For the text-containing cell, return its midpoint in (X, Y) coordinate format. 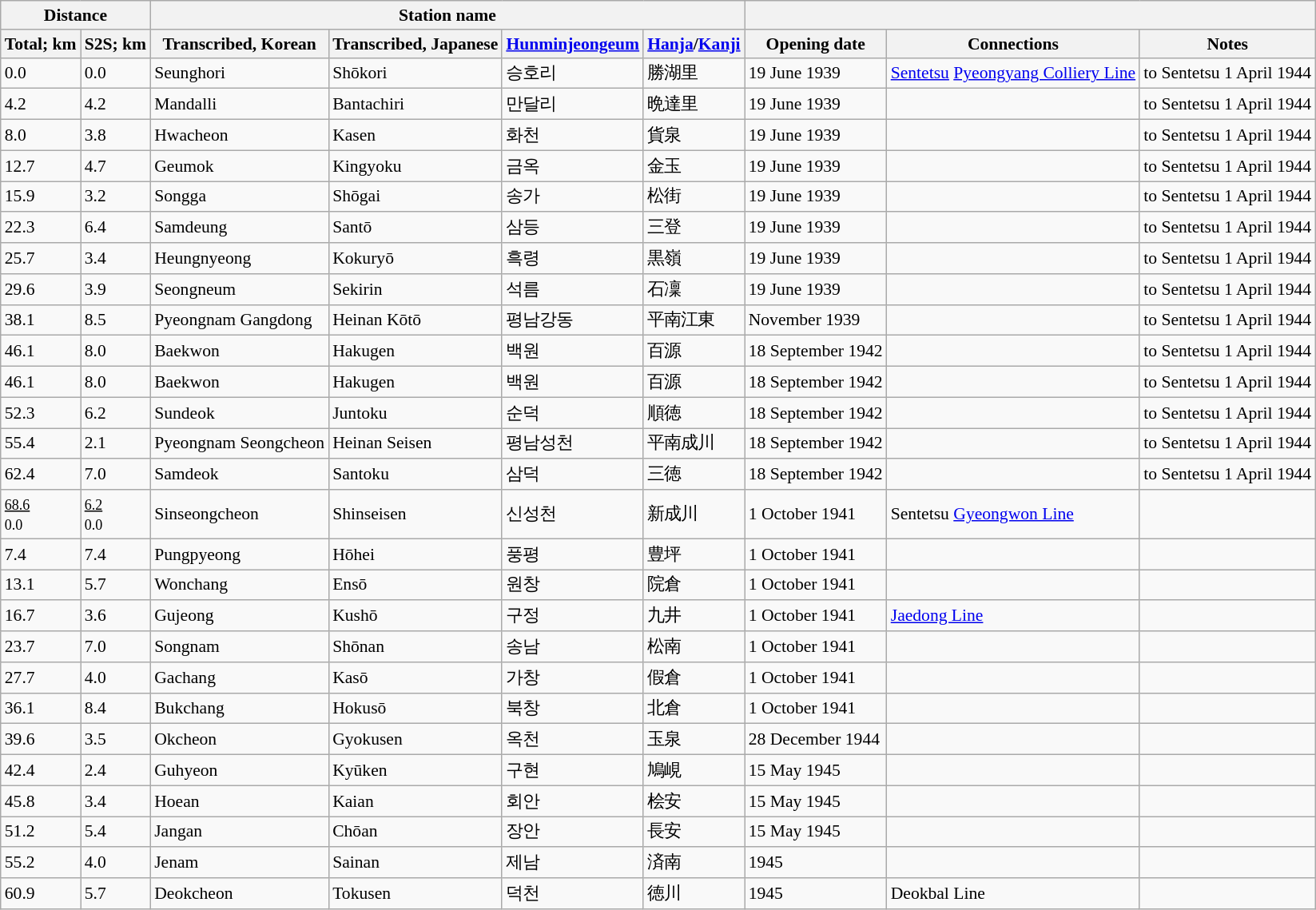
36.1 (41, 708)
승호리 (572, 74)
假倉 (694, 678)
Hanja/Kanji (694, 44)
42.4 (41, 770)
6.20.0 (116, 515)
Bukchang (240, 708)
Seunghori (240, 74)
송가 (572, 197)
13.1 (41, 585)
Kaian (415, 801)
Hoean (240, 801)
2.1 (116, 444)
Deokbal Line (1013, 893)
5.4 (116, 833)
松街 (694, 197)
Samdeok (240, 475)
Sundeok (240, 412)
Heinan Kōtō (415, 320)
평남강동 (572, 320)
금옥 (572, 166)
院倉 (694, 585)
Kokuryō (415, 259)
豊坪 (694, 554)
Okcheon (240, 740)
Kushō (415, 617)
68.60.0 (41, 515)
Distance (75, 15)
Shōkori (415, 74)
Samdeung (240, 228)
Sainan (415, 863)
Transcribed, Japanese (415, 44)
덕천 (572, 893)
Geumok (240, 166)
Opening date (816, 44)
Kasen (415, 136)
Sinseongcheon (240, 515)
2.4 (116, 770)
구정 (572, 617)
Hwacheon (240, 136)
Pyeongnam Gangdong (240, 320)
Jangan (240, 833)
Hokusō (415, 708)
Sentetsu Gyeongwon Line (1013, 515)
25.7 (41, 259)
만달리 (572, 104)
45.8 (41, 801)
Transcribed, Korean (240, 44)
62.4 (41, 475)
Hunminjeongeum (572, 44)
徳川 (694, 893)
鳩峴 (694, 770)
Pyeongnam Seongcheon (240, 444)
3.8 (116, 136)
옥천 (572, 740)
長安 (694, 833)
松南 (694, 647)
Heinan Seisen (415, 444)
12.7 (41, 166)
Shinseisen (415, 515)
삼등 (572, 228)
27.7 (41, 678)
黒嶺 (694, 259)
Guhyeon (240, 770)
Hōhei (415, 554)
38.1 (41, 320)
Mandalli (240, 104)
Kingyoku (415, 166)
Sekirin (415, 289)
Sentetsu Pyeongyang Colliery Line (1013, 74)
화천 (572, 136)
石凜 (694, 289)
Jenam (240, 863)
玉泉 (694, 740)
順徳 (694, 412)
晩達里 (694, 104)
55.4 (41, 444)
회안 (572, 801)
23.7 (41, 647)
新成川 (694, 515)
Deokcheon (240, 893)
흑령 (572, 259)
풍평 (572, 554)
28 December 1944 (816, 740)
Total; km (41, 44)
九井 (694, 617)
3.9 (116, 289)
장안 (572, 833)
3.6 (116, 617)
Seongneum (240, 289)
済南 (694, 863)
Ensō (415, 585)
3.2 (116, 197)
순덕 (572, 412)
신성천 (572, 515)
金玉 (694, 166)
구현 (572, 770)
Songnam (240, 647)
가창 (572, 678)
Bantachiri (415, 104)
52.3 (41, 412)
貨泉 (694, 136)
Kasō (415, 678)
Gujeong (240, 617)
3.5 (116, 740)
勝湖里 (694, 74)
15.9 (41, 197)
Gyokusen (415, 740)
6.4 (116, 228)
Santoku (415, 475)
39.6 (41, 740)
29.6 (41, 289)
송남 (572, 647)
Pungpyeong (240, 554)
삼덕 (572, 475)
Wonchang (240, 585)
Santō (415, 228)
三登 (694, 228)
北倉 (694, 708)
Shōnan (415, 647)
Songga (240, 197)
Kyūken (415, 770)
Jaedong Line (1013, 617)
Heungnyeong (240, 259)
桧安 (694, 801)
60.9 (41, 893)
Shōgai (415, 197)
4.7 (116, 166)
8.5 (116, 320)
Chōan (415, 833)
平南江東 (694, 320)
Juntoku (415, 412)
평남성천 (572, 444)
6.2 (116, 412)
S2S; km (116, 44)
Gachang (240, 678)
Tokusen (415, 893)
석름 (572, 289)
16.7 (41, 617)
三徳 (694, 475)
북창 (572, 708)
Notes (1227, 44)
November 1939 (816, 320)
제남 (572, 863)
원창 (572, 585)
Connections (1013, 44)
22.3 (41, 228)
Station name (447, 15)
55.2 (41, 863)
8.4 (116, 708)
51.2 (41, 833)
平南成川 (694, 444)
